Extract the (x, y) coordinate from the center of the cell holding the provided text.  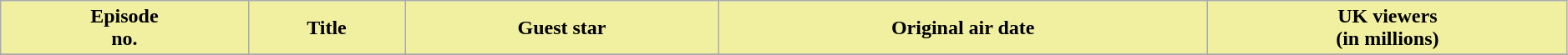
UK viewers(in millions) (1387, 28)
Episodeno. (124, 28)
Original air date (962, 28)
Title (327, 28)
Guest star (561, 28)
